Output the (x, y) coordinate of the center of the cell containing the given text.  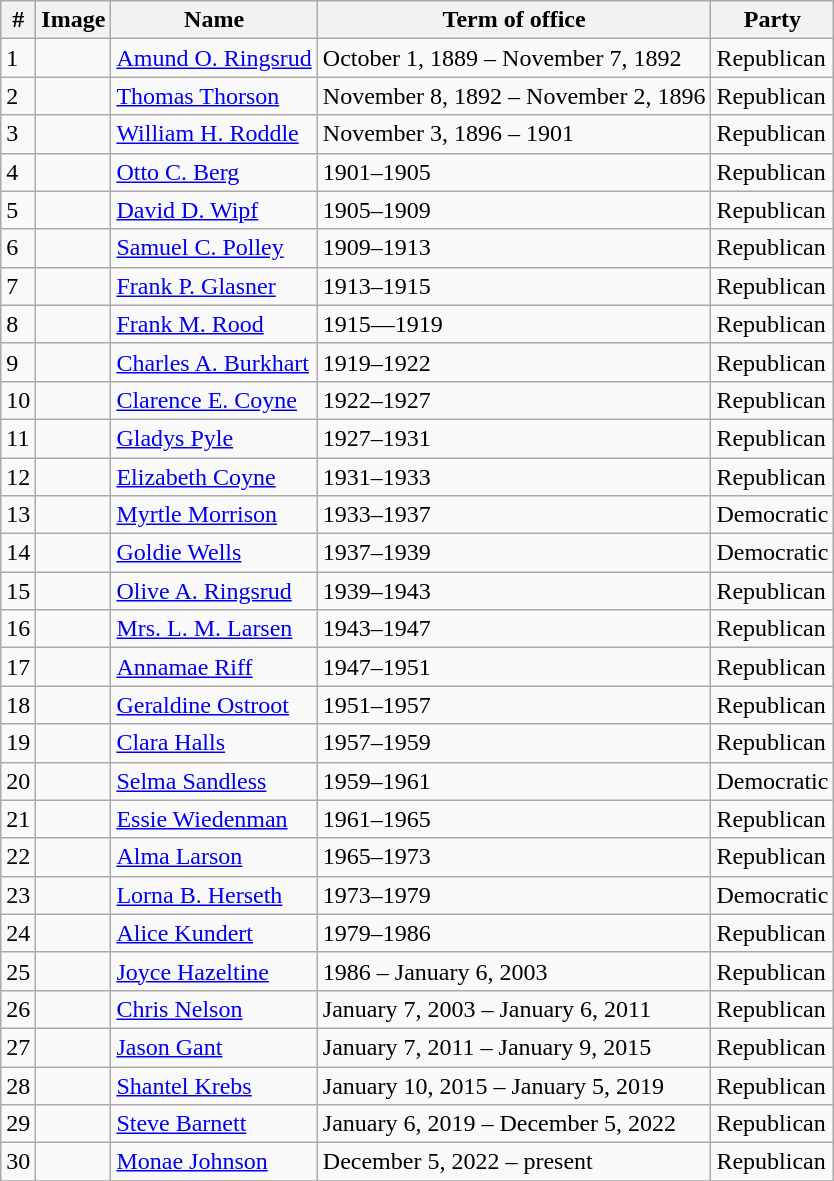
1919–1922 (514, 362)
29 (18, 1124)
Joyce Hazeltine (214, 971)
19 (18, 743)
Alma Larson (214, 857)
Term of office (514, 20)
1913–1915 (514, 286)
28 (18, 1085)
1922–1927 (514, 400)
William H. Roddle (214, 134)
Monae Johnson (214, 1162)
17 (18, 667)
1973–1979 (514, 895)
1947–1951 (514, 667)
14 (18, 553)
2 (18, 96)
1951–1957 (514, 705)
1905–1909 (514, 210)
23 (18, 895)
1943–1947 (514, 629)
27 (18, 1047)
October 1, 1889 – November 7, 1892 (514, 58)
1915—1919 (514, 324)
Goldie Wells (214, 553)
1979–1986 (514, 933)
1965–1973 (514, 857)
Party (772, 20)
Elizabeth Coyne (214, 477)
4 (18, 172)
10 (18, 400)
16 (18, 629)
Mrs. L. M. Larsen (214, 629)
6 (18, 248)
December 5, 2022 – present (514, 1162)
Otto C. Berg (214, 172)
Lorna B. Herseth (214, 895)
January 7, 2011 – January 9, 2015 (514, 1047)
Samuel C. Polley (214, 248)
3 (18, 134)
Name (214, 20)
# (18, 20)
9 (18, 362)
20 (18, 781)
November 3, 1896 – 1901 (514, 134)
1933–1937 (514, 515)
13 (18, 515)
15 (18, 591)
Thomas Thorson (214, 96)
12 (18, 477)
Charles A. Burkhart (214, 362)
Jason Gant (214, 1047)
7 (18, 286)
Myrtle Morrison (214, 515)
Shantel Krebs (214, 1085)
21 (18, 819)
Image (74, 20)
18 (18, 705)
1927–1931 (514, 438)
November 8, 1892 – November 2, 1896 (514, 96)
1961–1965 (514, 819)
January 6, 2019 – December 5, 2022 (514, 1124)
Geraldine Ostroot (214, 705)
Selma Sandless (214, 781)
Olive A. Ringsrud (214, 591)
30 (18, 1162)
Alice Kundert (214, 933)
Frank P. Glasner (214, 286)
Steve Barnett (214, 1124)
1931–1933 (514, 477)
22 (18, 857)
1909–1913 (514, 248)
Clarence E. Coyne (214, 400)
8 (18, 324)
Amund O. Ringsrud (214, 58)
25 (18, 971)
1959–1961 (514, 781)
1986 – January 6, 2003 (514, 971)
David D. Wipf (214, 210)
1937–1939 (514, 553)
Chris Nelson (214, 1009)
Annamae Riff (214, 667)
1957–1959 (514, 743)
24 (18, 933)
26 (18, 1009)
1 (18, 58)
1939–1943 (514, 591)
Clara Halls (214, 743)
January 7, 2003 – January 6, 2011 (514, 1009)
5 (18, 210)
January 10, 2015 – January 5, 2019 (514, 1085)
11 (18, 438)
Essie Wiedenman (214, 819)
1901–1905 (514, 172)
Frank M. Rood (214, 324)
Gladys Pyle (214, 438)
